Capture the cell that displays the provided text and extract its [X, Y] central coordinate. 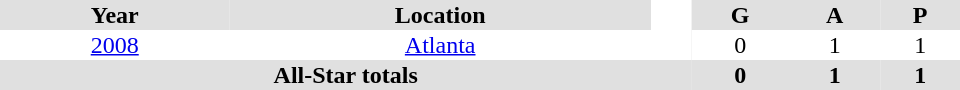
P [920, 15]
Atlanta [440, 45]
A [835, 15]
Location [440, 15]
G [740, 15]
Year [114, 15]
All-Star totals [346, 75]
2008 [114, 45]
